From the cell containing the given text, extract its center point as (x, y) coordinate. 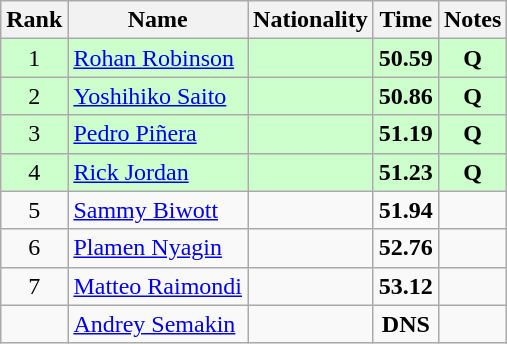
Andrey Semakin (158, 324)
Rohan Robinson (158, 58)
Plamen Nyagin (158, 248)
Sammy Biwott (158, 210)
Name (158, 20)
51.23 (406, 172)
5 (34, 210)
7 (34, 286)
Matteo Raimondi (158, 286)
Notes (472, 20)
2 (34, 96)
Rick Jordan (158, 172)
Yoshihiko Saito (158, 96)
Rank (34, 20)
50.59 (406, 58)
Pedro Piñera (158, 134)
51.19 (406, 134)
3 (34, 134)
6 (34, 248)
4 (34, 172)
51.94 (406, 210)
Nationality (311, 20)
1 (34, 58)
50.86 (406, 96)
Time (406, 20)
53.12 (406, 286)
DNS (406, 324)
52.76 (406, 248)
